Return the [x, y] coordinate for the center point of the cell that contains the specified text.  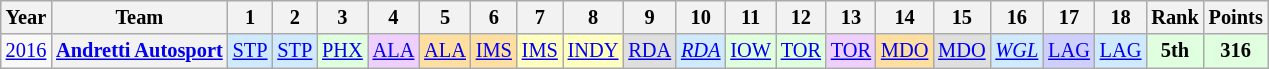
IOW [750, 51]
Rank [1174, 17]
14 [904, 17]
7 [540, 17]
6 [494, 17]
16 [1016, 17]
18 [1121, 17]
12 [801, 17]
10 [700, 17]
2016 [26, 51]
1 [250, 17]
Andretti Autosport [139, 51]
3 [342, 17]
PHX [342, 51]
17 [1069, 17]
5 [445, 17]
5th [1174, 51]
INDY [594, 51]
15 [962, 17]
316 [1236, 51]
WGL [1016, 51]
Year [26, 17]
9 [650, 17]
2 [294, 17]
11 [750, 17]
4 [394, 17]
8 [594, 17]
Points [1236, 17]
13 [851, 17]
Team [139, 17]
